Detect which cell encompasses the target text, then output its [x, y] center coordinate. 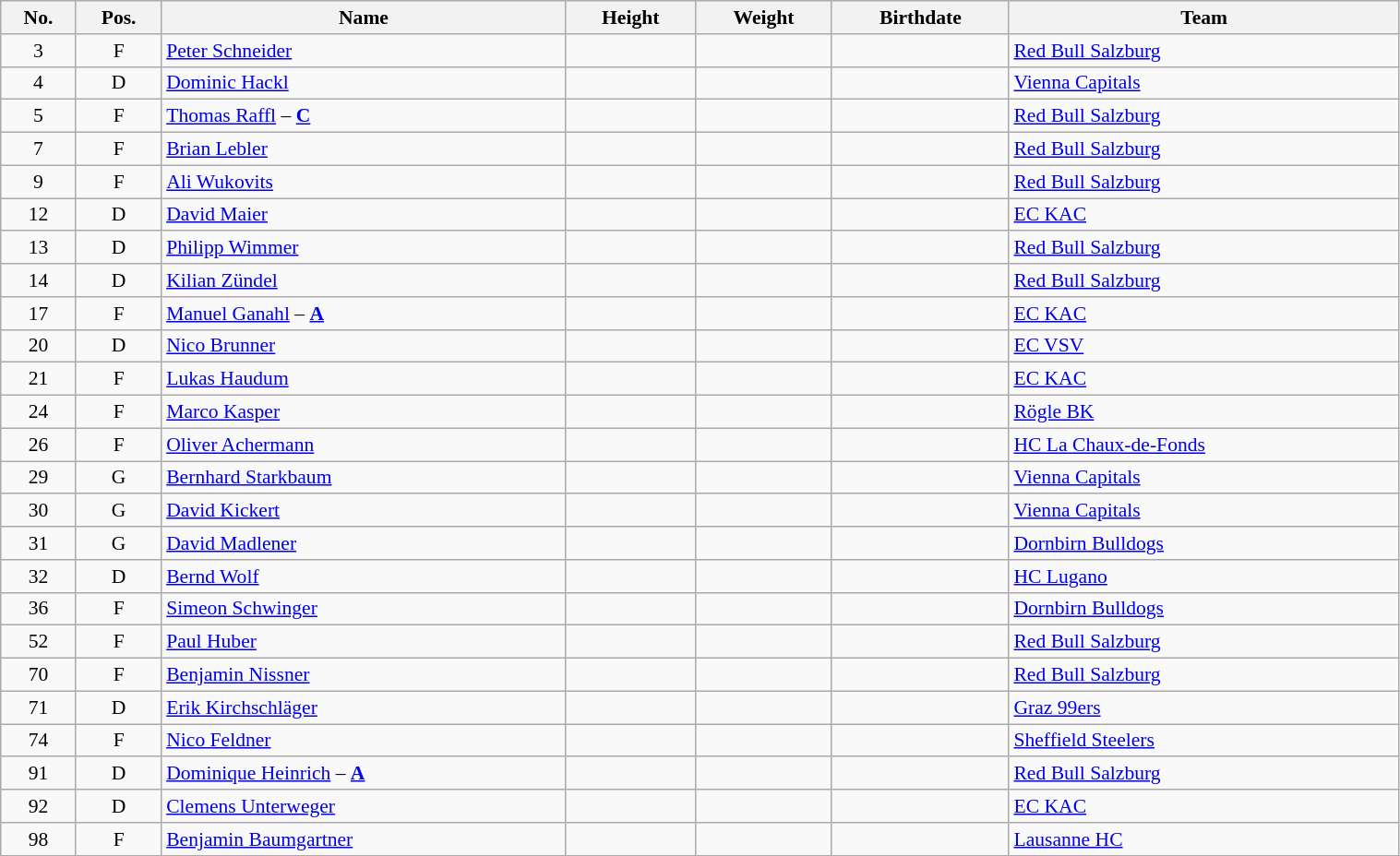
David Kickert [364, 511]
Graz 99ers [1203, 707]
92 [39, 806]
Bernd Wolf [364, 577]
29 [39, 478]
Oliver Achermann [364, 445]
Brian Lebler [364, 149]
Pos. [118, 18]
32 [39, 577]
Nico Feldner [364, 741]
Rögle BK [1203, 412]
17 [39, 314]
91 [39, 774]
Name [364, 18]
Weight [764, 18]
Height [631, 18]
Manuel Ganahl – A [364, 314]
7 [39, 149]
Benjamin Nissner [364, 675]
Erik Kirchschläger [364, 707]
52 [39, 642]
EC VSV [1203, 346]
Team [1203, 18]
Nico Brunner [364, 346]
26 [39, 445]
Simeon Schwinger [364, 609]
Lukas Haudum [364, 379]
Paul Huber [364, 642]
Dominic Hackl [364, 83]
Bernhard Starkbaum [364, 478]
4 [39, 83]
Thomas Raffl – C [364, 116]
David Maier [364, 215]
Dominique Heinrich – A [364, 774]
71 [39, 707]
36 [39, 609]
12 [39, 215]
70 [39, 675]
Clemens Unterweger [364, 806]
24 [39, 412]
No. [39, 18]
Ali Wukovits [364, 182]
Lausanne HC [1203, 839]
Benjamin Baumgartner [364, 839]
98 [39, 839]
Philipp Wimmer [364, 248]
Kilian Zündel [364, 280]
David Madlener [364, 543]
74 [39, 741]
Peter Schneider [364, 51]
Sheffield Steelers [1203, 741]
Marco Kasper [364, 412]
30 [39, 511]
HC Lugano [1203, 577]
3 [39, 51]
20 [39, 346]
Birthdate [920, 18]
31 [39, 543]
HC La Chaux-de-Fonds [1203, 445]
14 [39, 280]
13 [39, 248]
9 [39, 182]
21 [39, 379]
5 [39, 116]
